Extract the [X, Y] coordinate from the center of the cell holding the provided text.  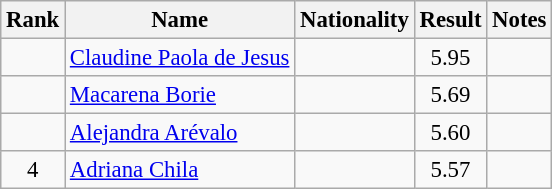
Adriana Chila [180, 170]
Alejandra Arévalo [180, 133]
5.60 [450, 133]
Rank [33, 20]
5.95 [450, 58]
Notes [520, 20]
Result [450, 20]
Claudine Paola de Jesus [180, 58]
5.69 [450, 95]
4 [33, 170]
5.57 [450, 170]
Name [180, 20]
Macarena Borie [180, 95]
Nationality [354, 20]
